Determine the [X, Y] coordinate at the center of the cell enclosing the given text.  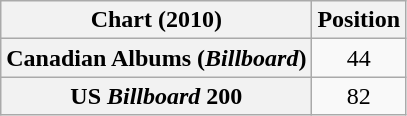
44 [359, 58]
US Billboard 200 [156, 96]
82 [359, 96]
Chart (2010) [156, 20]
Position [359, 20]
Canadian Albums (Billboard) [156, 58]
